From the cell containing the given text, extract its center point as [x, y] coordinate. 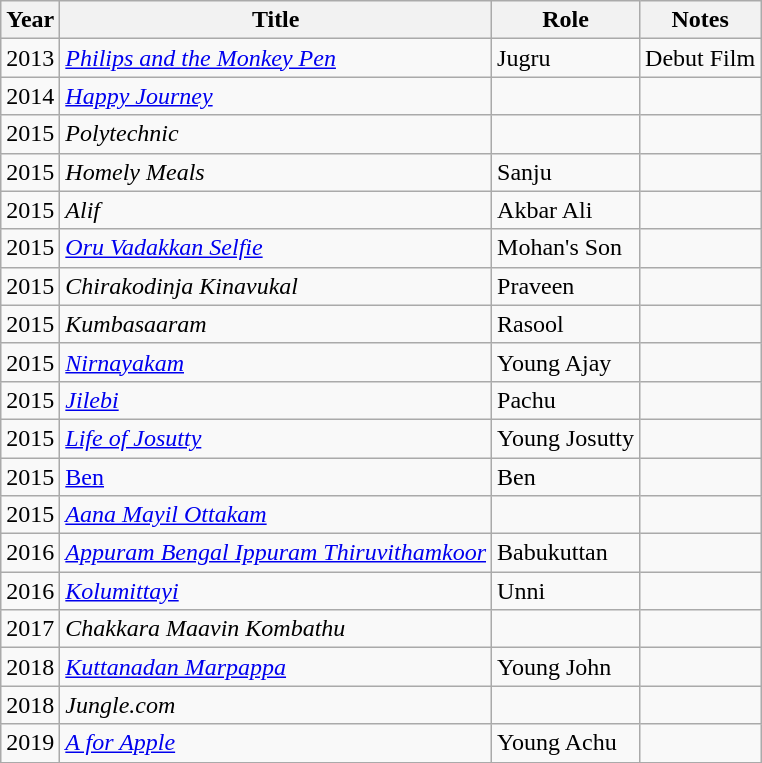
Debut Film [700, 58]
Young John [566, 667]
2019 [30, 743]
Notes [700, 20]
Homely Meals [276, 172]
Happy Journey [276, 96]
Pachu [566, 400]
Aana Mayil Ottakam [276, 515]
A for Apple [276, 743]
Title [276, 20]
Philips and the Monkey Pen [276, 58]
Young Josutty [566, 438]
Unni [566, 591]
Alif [276, 210]
Appuram Bengal Ippuram Thiruvithamkoor [276, 553]
Rasool [566, 324]
2017 [30, 629]
Role [566, 20]
Kumbasaaram [276, 324]
Life of Josutty [276, 438]
Kuttanadan Marpappa [276, 667]
2013 [30, 58]
Praveen [566, 286]
Young Ajay [566, 362]
Polytechnic [276, 134]
Chakkara Maavin Kombathu [276, 629]
Akbar Ali [566, 210]
2014 [30, 96]
Oru Vadakkan Selfie [276, 248]
Jungle.com [276, 705]
Sanju [566, 172]
Mohan's Son [566, 248]
Jugru [566, 58]
Jilebi [276, 400]
Young Achu [566, 743]
Chirakodinja Kinavukal [276, 286]
Kolumittayi [276, 591]
Year [30, 20]
Babukuttan [566, 553]
Nirnayakam [276, 362]
